From the cell containing the given text, extract its center point as (x, y) coordinate. 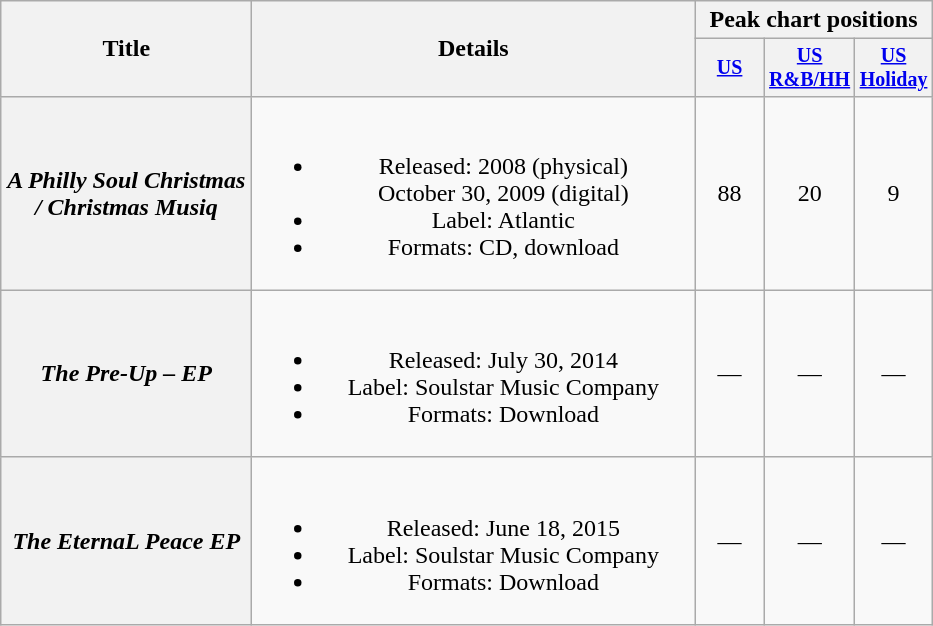
88 (730, 193)
US R&B/HH (810, 68)
Released: 2008 (physical)October 30, 2009 (digital)Label: AtlanticFormats: CD, download (474, 193)
The EternaL Peace EP (126, 540)
Released: July 30, 2014Label: Soulstar Music CompanyFormats: Download (474, 374)
Released: June 18, 2015Label: Soulstar Music CompanyFormats: Download (474, 540)
Details (474, 49)
A Philly Soul Christmas / Christmas Musiq (126, 193)
20 (810, 193)
Title (126, 49)
The Pre-Up – EP (126, 374)
US (730, 68)
US Holiday (894, 68)
Peak chart positions (814, 20)
9 (894, 193)
